For the text-containing cell, return its midpoint in (X, Y) coordinate format. 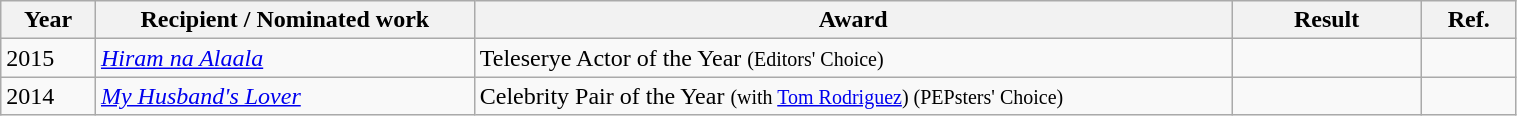
Year (48, 20)
2015 (48, 58)
Hiram na Alaala (284, 58)
Celebrity Pair of the Year (with Tom Rodriguez) (PEPsters' Choice) (853, 96)
Award (853, 20)
Recipient / Nominated work (284, 20)
My Husband's Lover (284, 96)
2014 (48, 96)
Teleserye Actor of the Year (Editors' Choice) (853, 58)
Ref. (1468, 20)
Result (1326, 20)
